Determine the (X, Y) coordinate at the center of the cell enclosing the given text.  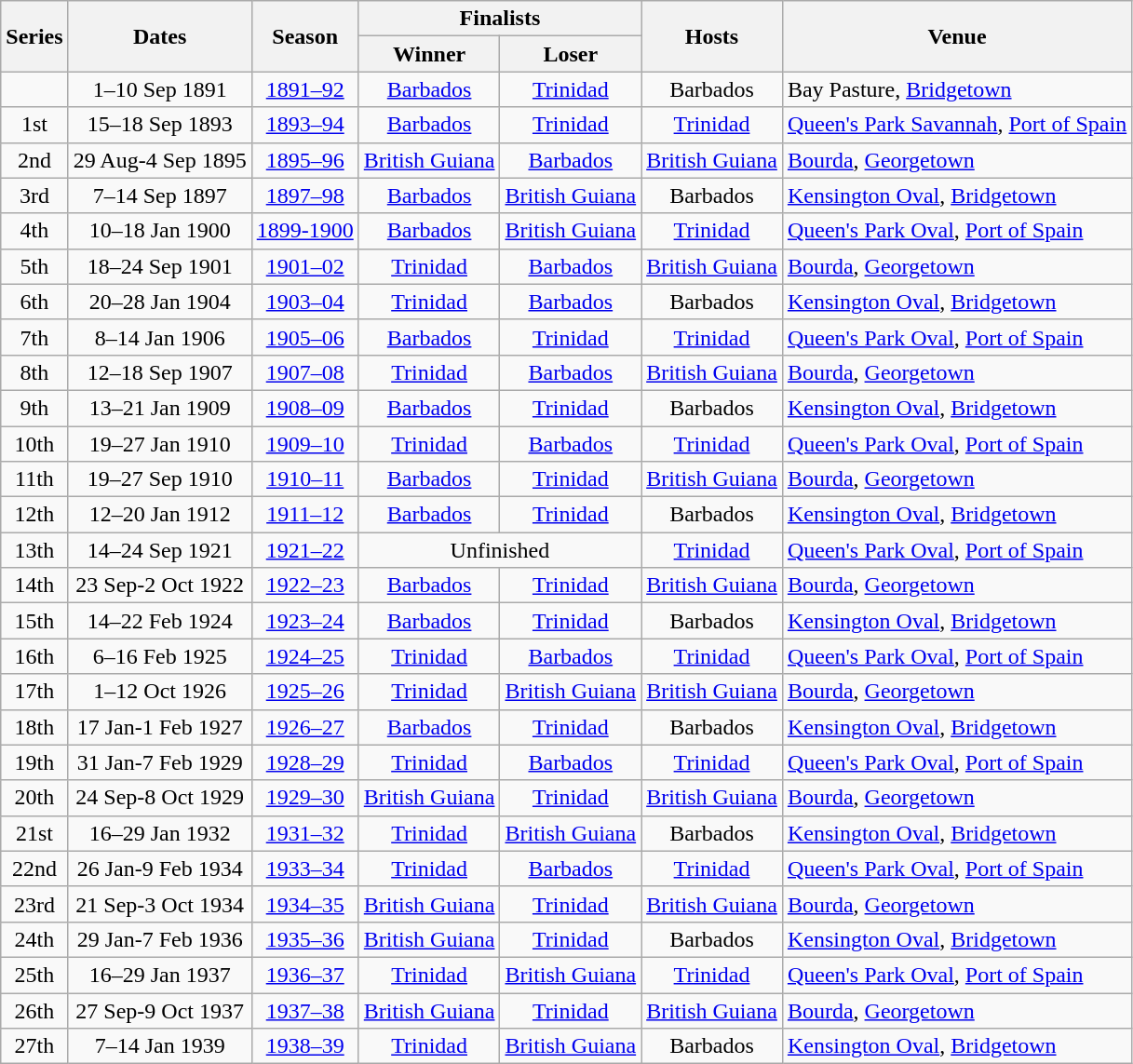
Venue (957, 36)
14th (34, 586)
10th (34, 444)
26th (34, 1010)
16th (34, 656)
27 Sep-9 Oct 1937 (160, 1010)
1899-1900 (305, 231)
1931–32 (305, 833)
1926–27 (305, 727)
1–10 Sep 1891 (160, 89)
17 Jan-1 Feb 1927 (160, 727)
1–12 Oct 1926 (160, 692)
Dates (160, 36)
1903–04 (305, 302)
9th (34, 408)
Winner (429, 54)
7th (34, 337)
8th (34, 372)
31 Jan-7 Feb 1929 (160, 762)
24 Sep-8 Oct 1929 (160, 798)
2nd (34, 160)
1922–23 (305, 586)
Loser (571, 54)
11th (34, 479)
1934–35 (305, 904)
1908–09 (305, 408)
29 Jan-7 Feb 1936 (160, 939)
1910–11 (305, 479)
17th (34, 692)
1897–98 (305, 195)
Season (305, 36)
4th (34, 231)
19–27 Sep 1910 (160, 479)
22nd (34, 869)
1st (34, 125)
19th (34, 762)
1938–39 (305, 1046)
1937–38 (305, 1010)
1905–06 (305, 337)
7–14 Jan 1939 (160, 1046)
1936–37 (305, 975)
10–18 Jan 1900 (160, 231)
15th (34, 621)
1923–24 (305, 621)
1893–94 (305, 125)
3rd (34, 195)
1921–22 (305, 550)
18th (34, 727)
16–29 Jan 1937 (160, 975)
6th (34, 302)
12th (34, 515)
21 Sep-3 Oct 1934 (160, 904)
16–29 Jan 1932 (160, 833)
26 Jan-9 Feb 1934 (160, 869)
1935–36 (305, 939)
14–24 Sep 1921 (160, 550)
Series (34, 36)
1924–25 (305, 656)
1929–30 (305, 798)
1895–96 (305, 160)
27th (34, 1046)
24th (34, 939)
6–16 Feb 1925 (160, 656)
1928–29 (305, 762)
13th (34, 550)
5th (34, 266)
1925–26 (305, 692)
23 Sep-2 Oct 1922 (160, 586)
1909–10 (305, 444)
13–21 Jan 1909 (160, 408)
15–18 Sep 1893 (160, 125)
20–28 Jan 1904 (160, 302)
1907–08 (305, 372)
Finalists (499, 19)
Queen's Park Savannah, Port of Spain (957, 125)
1911–12 (305, 515)
20th (34, 798)
1901–02 (305, 266)
12–20 Jan 1912 (160, 515)
Bay Pasture, Bridgetown (957, 89)
18–24 Sep 1901 (160, 266)
7–14 Sep 1897 (160, 195)
12–18 Sep 1907 (160, 372)
25th (34, 975)
23rd (34, 904)
19–27 Jan 1910 (160, 444)
21st (34, 833)
29 Aug-4 Sep 1895 (160, 160)
1933–34 (305, 869)
8–14 Jan 1906 (160, 337)
Hosts (712, 36)
Unfinished (499, 550)
14–22 Feb 1924 (160, 621)
1891–92 (305, 89)
